Capture the cell that displays the provided text and extract its (x, y) central coordinate. 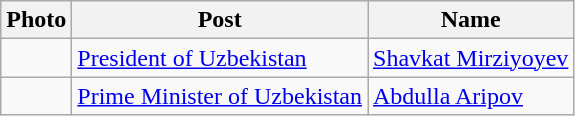
Shavkat Mirziyoyev (471, 58)
Post (220, 20)
Prime Minister of Uzbekistan (220, 96)
Photo (36, 20)
Abdulla Aripov (471, 96)
Name (471, 20)
President of Uzbekistan (220, 58)
